Find where the given text appears and provide that cell's center as (X, Y) coordinate. 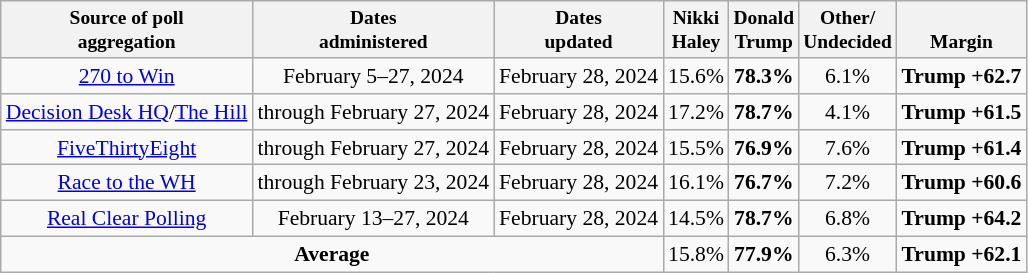
7.2% (848, 183)
76.7% (764, 183)
Trump +62.7 (961, 76)
Trump +64.2 (961, 219)
15.5% (696, 148)
Source of pollaggregation (127, 30)
16.1% (696, 183)
15.6% (696, 76)
Margin (961, 30)
Trump +61.4 (961, 148)
February 13–27, 2024 (373, 219)
Average (332, 254)
6.8% (848, 219)
6.3% (848, 254)
Datesadministered (373, 30)
7.6% (848, 148)
NikkiHaley (696, 30)
Trump +62.1 (961, 254)
76.9% (764, 148)
Decision Desk HQ/The Hill (127, 112)
Trump +60.6 (961, 183)
Trump +61.5 (961, 112)
270 to Win (127, 76)
15.8% (696, 254)
February 5–27, 2024 (373, 76)
Real Clear Polling (127, 219)
78.3% (764, 76)
6.1% (848, 76)
17.2% (696, 112)
4.1% (848, 112)
77.9% (764, 254)
14.5% (696, 219)
Datesupdated (578, 30)
Race to the WH (127, 183)
DonaldTrump (764, 30)
Other/Undecided (848, 30)
through February 23, 2024 (373, 183)
FiveThirtyEight (127, 148)
